Scan for the cell matching the given text and deliver its [x, y] coordinate at center. 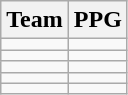
PPG [98, 20]
Team [35, 20]
